Determine the [x, y] coordinate at the center of the cell enclosing the given text.  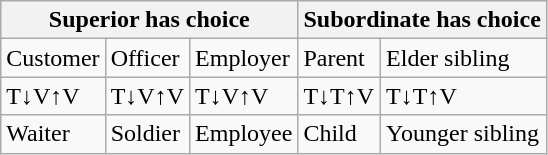
Subordinate has choice [422, 20]
Superior has choice [150, 20]
Employer [244, 58]
Child [340, 134]
Employee [244, 134]
Customer [53, 58]
Elder sibling [464, 58]
Parent [340, 58]
Waiter [53, 134]
Soldier [147, 134]
Officer [147, 58]
Younger sibling [464, 134]
